Find where the given text appears and provide that cell's center as (x, y) coordinate. 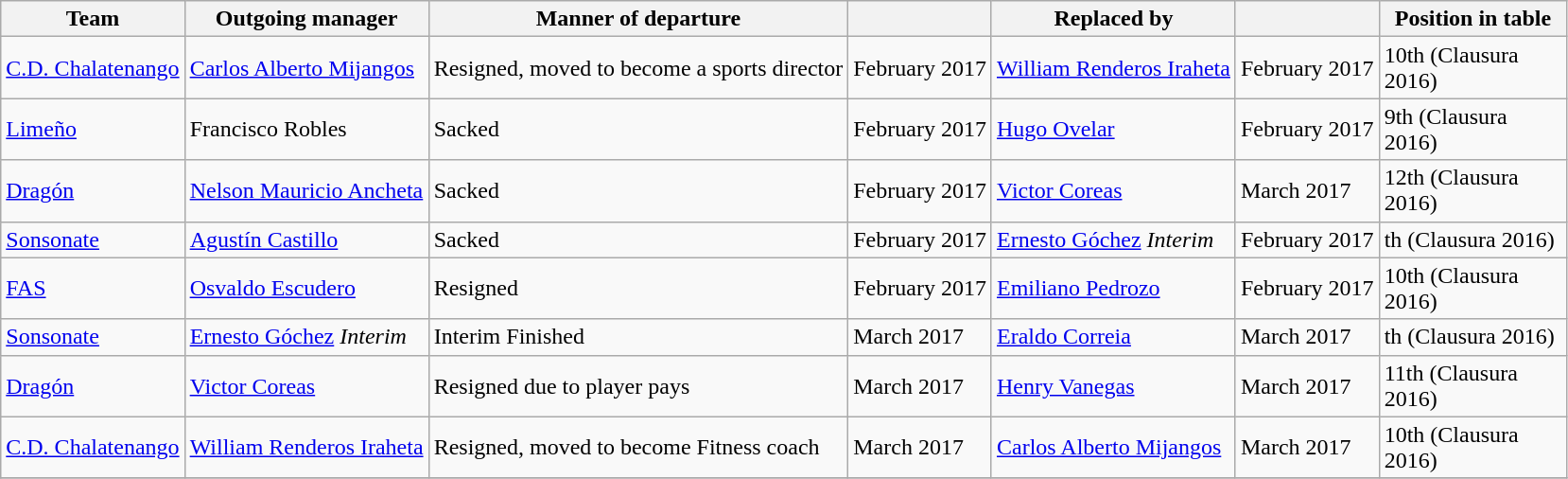
Agustín Castillo (306, 239)
Resigned (638, 288)
Team (93, 19)
Resigned, moved to become a sports director (638, 68)
Francisco Robles (306, 129)
FAS (93, 288)
Emiliano Pedrozo (1113, 288)
12th (Clausura 2016) (1473, 191)
Outgoing manager (306, 19)
9th (Clausura 2016) (1473, 129)
11th (Clausura 2016) (1473, 386)
Hugo Ovelar (1113, 129)
Resigned, moved to become Fitness coach (638, 447)
Resigned due to player pays (638, 386)
Replaced by (1113, 19)
Eraldo Correia (1113, 337)
Osvaldo Escudero (306, 288)
Nelson Mauricio Ancheta (306, 191)
Manner of departure (638, 19)
Interim Finished (638, 337)
Henry Vanegas (1113, 386)
Position in table (1473, 19)
Limeño (93, 129)
